Extract the [x, y] coordinate from the center of the cell holding the provided text.  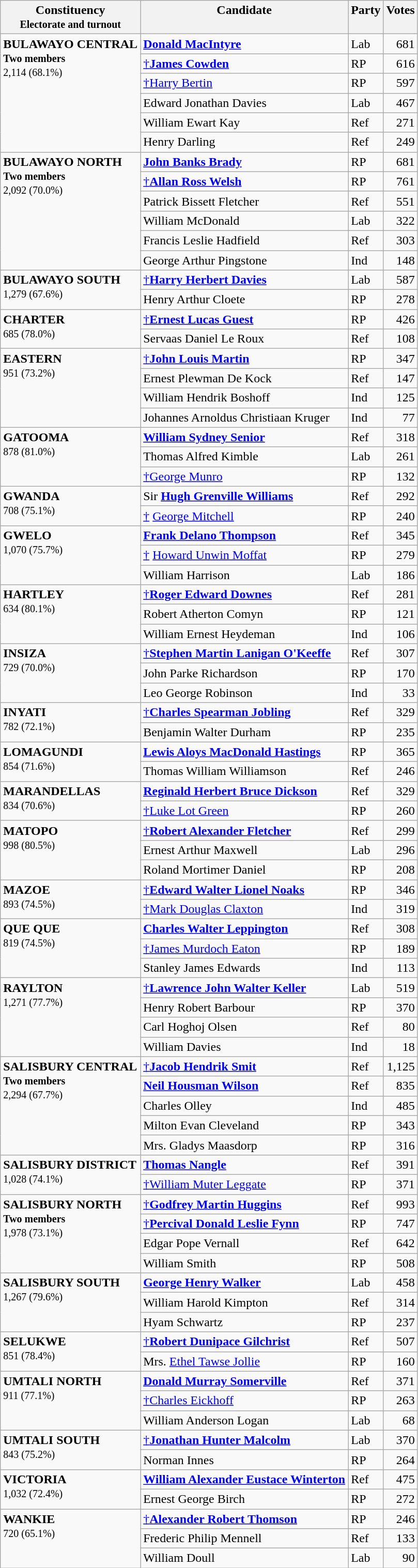
William Harold Kimpton [244, 1302]
80 [400, 1027]
Charles Olley [244, 1106]
Votes [400, 18]
Thomas Nangle [244, 1165]
BULAWAYO NORTHTwo members2,092 (70.0%) [70, 211]
†Roger Edward Downes [244, 595]
308 [400, 929]
†Harry Bertin [244, 83]
Milton Evan Cleveland [244, 1125]
WANKIE720 (65.1%) [70, 1538]
Edgar Pope Vernall [244, 1244]
Charles Walter Leppington [244, 929]
Francis Leslie Hadfield [244, 240]
MAZOE893 (74.5%) [70, 899]
616 [400, 64]
Ernest Plewman De Kock [244, 378]
BULAWAYO CENTRALTwo members2,114 (68.1%) [70, 93]
Party [366, 18]
485 [400, 1106]
UMTALI NORTH911 (77.1%) [70, 1401]
†William Muter Leggate [244, 1184]
303 [400, 240]
260 [400, 811]
993 [400, 1204]
240 [400, 516]
272 [400, 1499]
MARANDELLAS834 (70.6%) [70, 801]
391 [400, 1165]
LOMAGUNDI854 (71.6%) [70, 762]
†Stephen Martin Lanigan O'Keeffe [244, 654]
33 [400, 693]
147 [400, 378]
189 [400, 949]
†Godfrey Martin Huggins [244, 1204]
†Allan Ross Welsh [244, 181]
132 [400, 476]
†Luke Lot Green [244, 811]
508 [400, 1263]
SALISBURY SOUTH1,267 (79.6%) [70, 1302]
William Anderson Logan [244, 1420]
†Charles Eickhoff [244, 1401]
90 [400, 1558]
125 [400, 398]
William McDonald [244, 221]
MATOPO998 (80.5%) [70, 850]
Thomas Alfred Kimble [244, 457]
Carl Hoghoj Olsen [244, 1027]
Edward Jonathan Davies [244, 103]
458 [400, 1283]
263 [400, 1401]
Reginald Herbert Bruce Dickson [244, 791]
77 [400, 417]
Donald MacIntyre [244, 44]
Henry Robert Barbour [244, 1007]
† Howard Unwin Moffat [244, 555]
Hyam Schwartz [244, 1322]
237 [400, 1322]
ConstituencyElectorate and turnout [70, 18]
106 [400, 634]
Roland Mortimer Daniel [244, 870]
18 [400, 1047]
108 [400, 339]
279 [400, 555]
467 [400, 103]
BULAWAYO SOUTH1,279 (67.6%) [70, 290]
VICTORIA1,032 (72.4%) [70, 1489]
160 [400, 1361]
133 [400, 1539]
299 [400, 830]
281 [400, 595]
INYATI782 (72.1%) [70, 722]
307 [400, 654]
Mrs. Gladys Maasdorp [244, 1145]
†Robert Dunipace Gilchrist [244, 1342]
Stanley James Edwards [244, 968]
Leo George Robinson [244, 693]
475 [400, 1479]
Frank Delano Thompson [244, 535]
George Henry Walker [244, 1283]
Henry Arthur Cloete [244, 300]
318 [400, 437]
249 [400, 142]
Servaas Daniel Le Roux [244, 339]
761 [400, 181]
Mrs. Ethel Tawse Jollie [244, 1361]
Henry Darling [244, 142]
Robert Atherton Comyn [244, 614]
316 [400, 1145]
SALISBURY NORTHTwo members1,978 (73.1%) [70, 1234]
Benjamin Walter Durham [244, 732]
HARTLEY634 (80.1%) [70, 614]
William Davies [244, 1047]
Frederic Philip Mennell [244, 1539]
SALISBURY CENTRALTwo members2,294 (67.7%) [70, 1106]
1,125 [400, 1066]
†John Louis Martin [244, 359]
QUE QUE819 (74.5%) [70, 949]
Patrick Bissett Fletcher [244, 201]
507 [400, 1342]
†Edward Walter Lionel Noaks [244, 889]
William Ewart Kay [244, 122]
GWELO1,070 (75.7%) [70, 555]
365 [400, 752]
William Sydney Senior [244, 437]
†Robert Alexander Fletcher [244, 830]
113 [400, 968]
GWANDA708 (75.1%) [70, 506]
†Lawrence John Walter Keller [244, 988]
170 [400, 673]
INSIZA729 (70.0%) [70, 673]
† George Mitchell [244, 516]
EASTERN951 (73.2%) [70, 388]
587 [400, 280]
UMTALI SOUTH843 (75.2%) [70, 1450]
278 [400, 300]
†Alexander Robert Thomson [244, 1518]
William Alexander Eustace Winterton [244, 1479]
271 [400, 122]
314 [400, 1302]
†Harry Herbert Davies [244, 280]
345 [400, 535]
CHARTER685 (78.0%) [70, 329]
William Ernest Heydeman [244, 634]
Lewis Aloys MacDonald Hastings [244, 752]
Ernest Arthur Maxwell [244, 850]
835 [400, 1086]
Johannes Arnoldus Christiaan Kruger [244, 417]
GATOOMA878 (81.0%) [70, 457]
†Jonathan Hunter Malcolm [244, 1440]
68 [400, 1420]
William Doull [244, 1558]
642 [400, 1244]
426 [400, 319]
292 [400, 496]
261 [400, 457]
John Banks Brady [244, 162]
SALISBURY DISTRICT1,028 (74.1%) [70, 1174]
519 [400, 988]
William Smith [244, 1263]
Sir Hugh Grenville Williams [244, 496]
Thomas William Williamson [244, 771]
†Ernest Lucas Guest [244, 319]
†James Cowden [244, 64]
186 [400, 575]
296 [400, 850]
347 [400, 359]
Neil Housman Wilson [244, 1086]
Norman Innes [244, 1460]
121 [400, 614]
343 [400, 1125]
Candidate [244, 18]
Ernest George Birch [244, 1499]
747 [400, 1224]
208 [400, 870]
†Jacob Hendrik Smit [244, 1066]
SELUKWE851 (78.4%) [70, 1352]
†Percival Donald Leslie Fynn [244, 1224]
346 [400, 889]
†Charles Spearman Jobling [244, 712]
264 [400, 1460]
597 [400, 83]
William Harrison [244, 575]
†James Murdoch Eaton [244, 949]
551 [400, 201]
†George Munro [244, 476]
Donald Murray Somerville [244, 1381]
†Mark Douglas Claxton [244, 909]
148 [400, 260]
RAYLTON1,271 (77.7%) [70, 1017]
319 [400, 909]
235 [400, 732]
322 [400, 221]
William Hendrik Boshoff [244, 398]
John Parke Richardson [244, 673]
George Arthur Pingstone [244, 260]
